Pinpoint the cell where the given text exists, returning its (X, Y) midpoint coordinate. 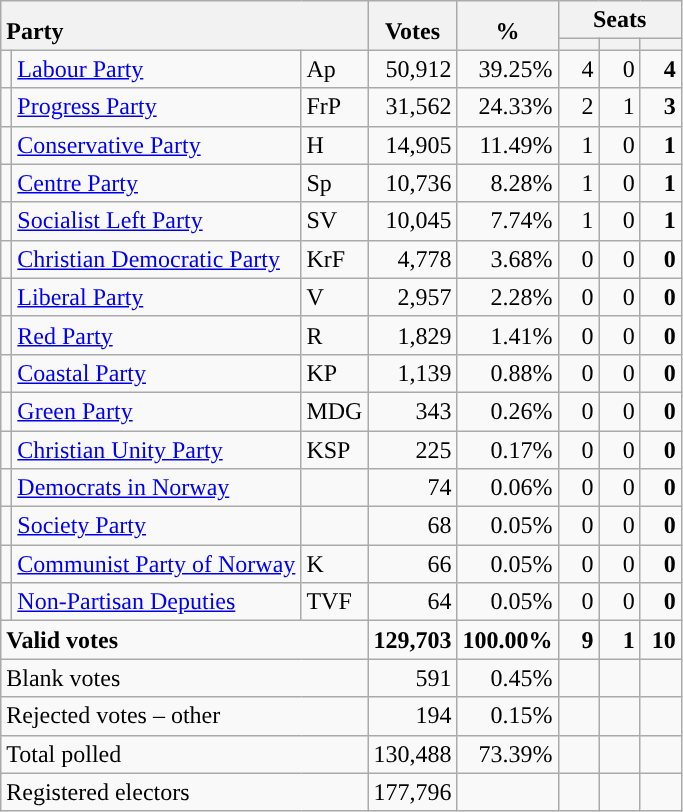
Centre Party (156, 183)
Coastal Party (156, 373)
1.41% (508, 335)
Red Party (156, 335)
Socialist Left Party (156, 221)
H (334, 145)
343 (412, 411)
3 (660, 107)
130,488 (412, 754)
0.88% (508, 373)
Liberal Party (156, 297)
8.28% (508, 183)
24.33% (508, 107)
Democrats in Norway (156, 488)
Valid votes (184, 640)
Green Party (156, 411)
2,957 (412, 297)
129,703 (412, 640)
68 (412, 526)
Blank votes (184, 678)
50,912 (412, 69)
Registered electors (184, 792)
Labour Party (156, 69)
100.00% (508, 640)
0.17% (508, 449)
R (334, 335)
Communist Party of Norway (156, 564)
% (508, 26)
39.25% (508, 69)
9 (578, 640)
TVF (334, 602)
0.15% (508, 716)
SV (334, 221)
225 (412, 449)
3.68% (508, 259)
KP (334, 373)
Non-Partisan Deputies (156, 602)
Seats (620, 20)
74 (412, 488)
4,778 (412, 259)
0.06% (508, 488)
2.28% (508, 297)
K (334, 564)
194 (412, 716)
Ap (334, 69)
11.49% (508, 145)
31,562 (412, 107)
Party (184, 26)
Progress Party (156, 107)
0.26% (508, 411)
Votes (412, 26)
66 (412, 564)
7.74% (508, 221)
177,796 (412, 792)
Sp (334, 183)
2 (578, 107)
591 (412, 678)
10,045 (412, 221)
14,905 (412, 145)
V (334, 297)
Rejected votes – other (184, 716)
Total polled (184, 754)
KSP (334, 449)
Christian Democratic Party (156, 259)
Conservative Party (156, 145)
64 (412, 602)
0.45% (508, 678)
1,829 (412, 335)
73.39% (508, 754)
10,736 (412, 183)
Christian Unity Party (156, 449)
FrP (334, 107)
Society Party (156, 526)
1,139 (412, 373)
10 (660, 640)
KrF (334, 259)
MDG (334, 411)
